From the cell containing the given text, extract its center point as [X, Y] coordinate. 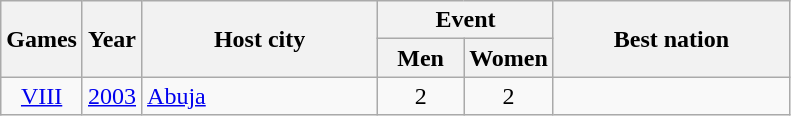
Women [509, 58]
Year [112, 39]
Host city [260, 39]
Event [466, 20]
Games [42, 39]
VIII [42, 96]
Abuja [260, 96]
2003 [112, 96]
Men [421, 58]
Best nation [671, 39]
